Extract the (x, y) coordinate from the center of the cell holding the provided text.  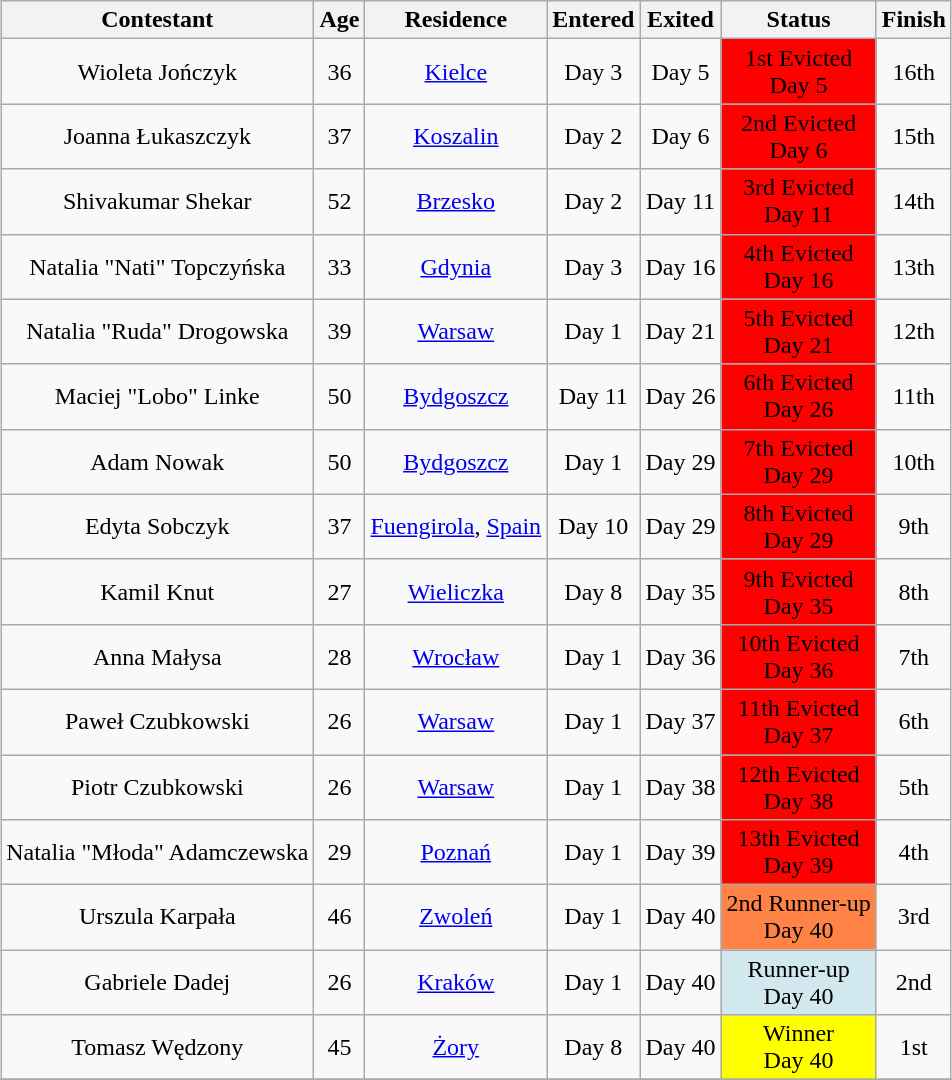
4th (914, 852)
3rd EvictedDay 11 (798, 202)
Kielce (456, 72)
4th EvictedDay 16 (798, 266)
52 (340, 202)
Runner-upDay 40 (798, 982)
Day 38 (680, 786)
Shivakumar Shekar (158, 202)
33 (340, 266)
Brzesko (456, 202)
27 (340, 592)
Żory (456, 1048)
10th (914, 462)
Kamil Knut (158, 592)
Day 5 (680, 72)
36 (340, 72)
7th (914, 656)
6th (914, 722)
Gdynia (456, 266)
9th (914, 526)
5th EvictedDay 21 (798, 332)
29 (340, 852)
Maciej "Lobo" Linke (158, 396)
13th (914, 266)
Tomasz Wędzony (158, 1048)
Piotr Czubkowski (158, 786)
Natalia "Nati" Topczyńska (158, 266)
16th (914, 72)
5th (914, 786)
Kraków (456, 982)
Edyta Sobczyk (158, 526)
Day 26 (680, 396)
Residence (456, 20)
Day 21 (680, 332)
Joanna Łukaszczyk (158, 136)
1st (914, 1048)
Finish (914, 20)
Zwoleń (456, 918)
Wioleta Jończyk (158, 72)
6th EvictedDay 26 (798, 396)
Day 37 (680, 722)
9th EvictedDay 35 (798, 592)
8th EvictedDay 29 (798, 526)
Wieliczka (456, 592)
1st EvictedDay 5 (798, 72)
15th (914, 136)
12th (914, 332)
Koszalin (456, 136)
11th EvictedDay 37 (798, 722)
Day 35 (680, 592)
Paweł Czubkowski (158, 722)
2nd (914, 982)
Day 36 (680, 656)
Entered (594, 20)
14th (914, 202)
Day 10 (594, 526)
10th EvictedDay 36 (798, 656)
Day 16 (680, 266)
39 (340, 332)
Poznań (456, 852)
Natalia "Młoda" Adamczewska (158, 852)
12th EvictedDay 38 (798, 786)
Day 39 (680, 852)
46 (340, 918)
Age (340, 20)
Day 6 (680, 136)
7th EvictedDay 29 (798, 462)
2nd EvictedDay 6 (798, 136)
11th (914, 396)
WinnerDay 40 (798, 1048)
28 (340, 656)
8th (914, 592)
Wrocław (456, 656)
2nd Runner-upDay 40 (798, 918)
Contestant (158, 20)
45 (340, 1048)
Anna Małysa (158, 656)
Fuengirola, Spain (456, 526)
13th EvictedDay 39 (798, 852)
3rd (914, 918)
Urszula Karpała (158, 918)
Adam Nowak (158, 462)
Natalia "Ruda" Drogowska (158, 332)
Gabriele Dadej (158, 982)
Status (798, 20)
Exited (680, 20)
